Find where the given text appears and provide that cell's center as [X, Y] coordinate. 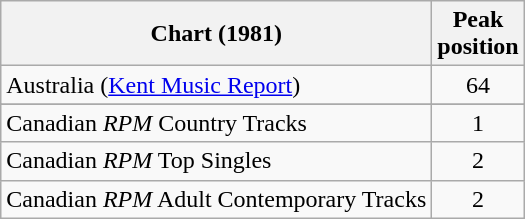
Canadian RPM Country Tracks [216, 123]
64 [478, 85]
Peakposition [478, 34]
Canadian RPM Top Singles [216, 161]
Chart (1981) [216, 34]
Canadian RPM Adult Contemporary Tracks [216, 199]
Australia (Kent Music Report) [216, 85]
1 [478, 123]
